Capture the cell that displays the provided text and extract its [x, y] central coordinate. 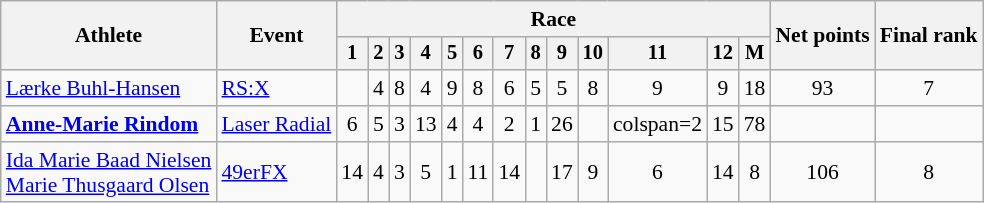
106 [822, 172]
colspan=2 [658, 124]
Ida Marie Baad NielsenMarie Thusgaard Olsen [109, 172]
Race [553, 19]
Event [276, 36]
Anne-Marie Rindom [109, 124]
Final rank [929, 36]
26 [562, 124]
RS:X [276, 88]
Laser Radial [276, 124]
49erFX [276, 172]
Lærke Buhl-Hansen [109, 88]
15 [723, 124]
10 [593, 54]
93 [822, 88]
18 [755, 88]
13 [426, 124]
78 [755, 124]
Net points [822, 36]
12 [723, 54]
17 [562, 172]
Athlete [109, 36]
M [755, 54]
